Pinpoint the cell where the given text exists, returning its (X, Y) midpoint coordinate. 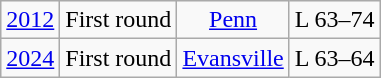
L 63–64 (334, 58)
Evansville (233, 58)
Penn (233, 20)
2024 (30, 58)
L 63–74 (334, 20)
2012 (30, 20)
